Output the [x, y] coordinate of the center of the cell containing the given text.  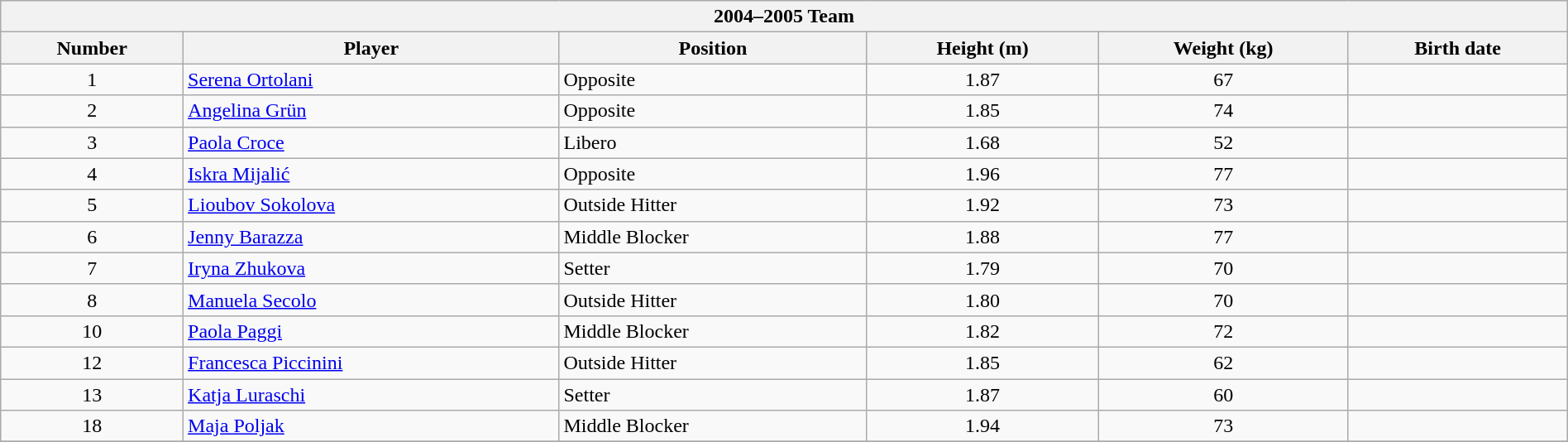
Serena Ortolani [371, 79]
12 [93, 363]
67 [1223, 79]
Iskra Mijalić [371, 174]
Maja Poljak [371, 426]
1.79 [982, 268]
7 [93, 268]
74 [1223, 111]
Manuela Secolo [371, 300]
Birth date [1457, 48]
1 [93, 79]
1.94 [982, 426]
1.88 [982, 237]
6 [93, 237]
1.82 [982, 331]
3 [93, 142]
10 [93, 331]
1.80 [982, 300]
Position [713, 48]
Angelina Grün [371, 111]
Jenny Barazza [371, 237]
Number [93, 48]
Francesca Piccinini [371, 363]
Lioubov Sokolova [371, 205]
52 [1223, 142]
1.92 [982, 205]
8 [93, 300]
Paola Paggi [371, 331]
2 [93, 111]
1.68 [982, 142]
4 [93, 174]
5 [93, 205]
2004–2005 Team [784, 17]
Katja Luraschi [371, 395]
1.96 [982, 174]
Player [371, 48]
62 [1223, 363]
Height (m) [982, 48]
Libero [713, 142]
Weight (kg) [1223, 48]
Paola Croce [371, 142]
60 [1223, 395]
72 [1223, 331]
13 [93, 395]
Iryna Zhukova [371, 268]
18 [93, 426]
